From the cell containing the given text, extract its center point as [X, Y] coordinate. 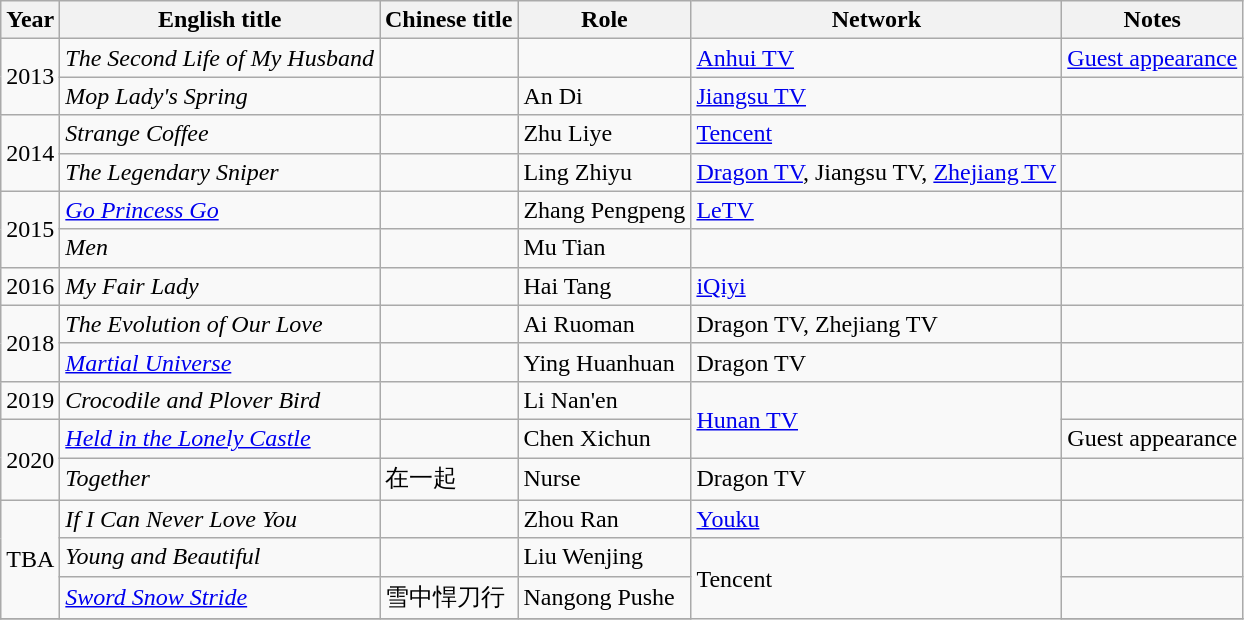
Anhui TV [876, 58]
Dragon TV, Zhejiang TV [876, 324]
Zhu Liye [604, 134]
Ling Zhiyu [604, 172]
LeTV [876, 210]
Jiangsu TV [876, 96]
Zhou Ran [604, 519]
Hunan TV [876, 419]
2018 [30, 343]
TBA [30, 560]
Zhang Pengpeng [604, 210]
iQiyi [876, 286]
The Second Life of My Husband [220, 58]
The Evolution of Our Love [220, 324]
2016 [30, 286]
Ai Ruoman [604, 324]
Go Princess Go [220, 210]
My Fair Lady [220, 286]
Role [604, 20]
Liu Wenjing [604, 557]
Ying Huanhuan [604, 362]
An Di [604, 96]
Mop Lady's Spring [220, 96]
Men [220, 248]
2015 [30, 229]
Li Nan'en [604, 400]
2020 [30, 460]
Crocodile and Plover Bird [220, 400]
Year [30, 20]
Together [220, 480]
在一起 [449, 480]
The Legendary Sniper [220, 172]
Nurse [604, 480]
Martial Universe [220, 362]
Held in the Lonely Castle [220, 438]
Young and Beautiful [220, 557]
Sword Snow Stride [220, 598]
Network [876, 20]
Dragon TV, Jiangsu TV, Zhejiang TV [876, 172]
Youku [876, 519]
Nangong Pushe [604, 598]
English title [220, 20]
Hai Tang [604, 286]
Strange Coffee [220, 134]
Notes [1152, 20]
2013 [30, 77]
Mu Tian [604, 248]
雪中悍刀行 [449, 598]
2019 [30, 400]
If I Can Never Love You [220, 519]
Chen Xichun [604, 438]
2014 [30, 153]
Chinese title [449, 20]
